Pinpoint the cell where the given text exists, returning its [X, Y] midpoint coordinate. 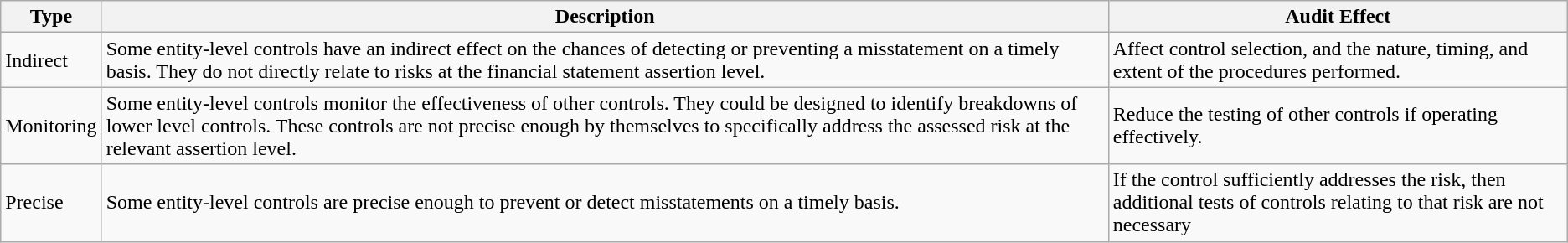
Reduce the testing of other controls if operating effectively. [1338, 126]
Audit Effect [1338, 17]
Precise [51, 203]
Some entity-level controls are precise enough to prevent or detect misstatements on a timely basis. [605, 203]
Monitoring [51, 126]
If the control sufficiently addresses the risk, then additional tests of controls relating to that risk are not necessary [1338, 203]
Affect control selection, and the nature, timing, and extent of the procedures performed. [1338, 60]
Indirect [51, 60]
Description [605, 17]
Type [51, 17]
